Return the (X, Y) coordinate for the center point of the cell that contains the specified text.  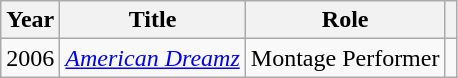
American Dreamz (152, 58)
Role (345, 20)
Montage Performer (345, 58)
Title (152, 20)
2006 (30, 58)
Year (30, 20)
